Output the (X, Y) coordinate of the center of the cell containing the given text.  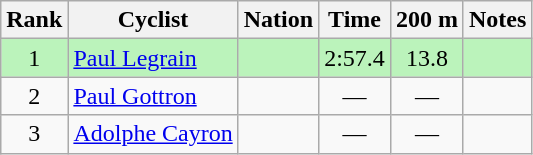
Time (355, 20)
3 (34, 134)
Adolphe Cayron (153, 134)
Cyclist (153, 20)
1 (34, 58)
13.8 (426, 58)
Nation (278, 20)
Paul Gottron (153, 96)
2 (34, 96)
Paul Legrain (153, 58)
Notes (497, 20)
200 m (426, 20)
Rank (34, 20)
2:57.4 (355, 58)
